Output the [x, y] coordinate of the center of the cell containing the given text.  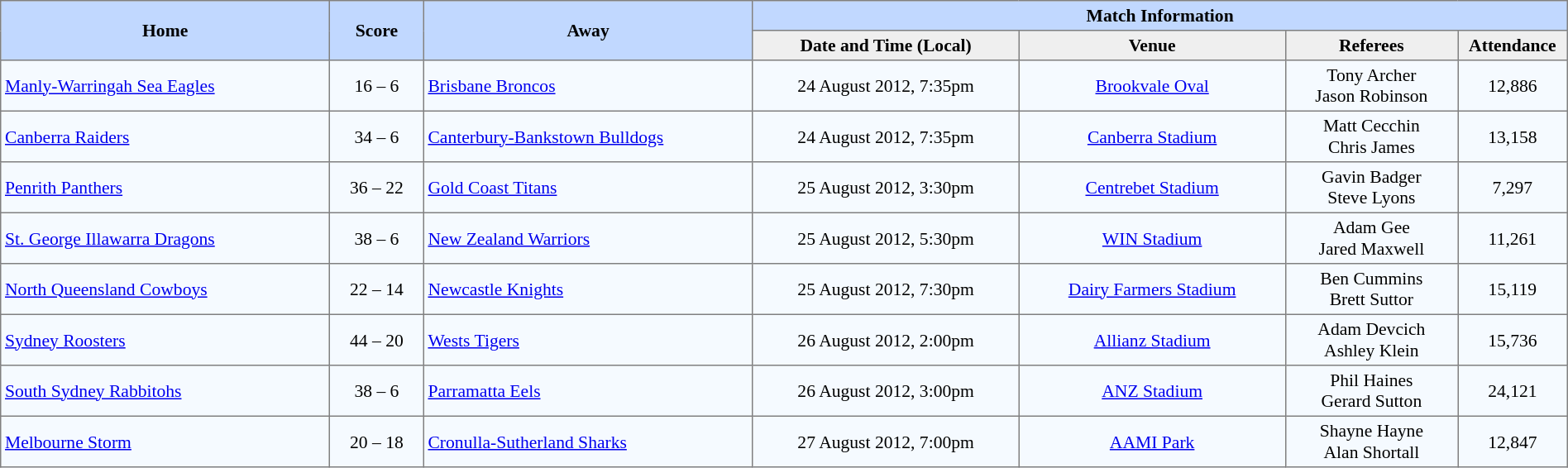
15,736 [1513, 340]
Shayne Hayne Alan Shortall [1371, 442]
Referees [1371, 45]
36 – 22 [377, 188]
Brookvale Oval [1152, 86]
44 – 20 [377, 340]
20 – 18 [377, 442]
Brisbane Broncos [588, 86]
Canterbury-Bankstown Bulldogs [588, 136]
7,297 [1513, 188]
12,847 [1513, 442]
Adam Gee Jared Maxwell [1371, 238]
Canberra Stadium [1152, 136]
Adam Devcich Ashley Klein [1371, 340]
Match Information [1159, 16]
16 – 6 [377, 86]
25 August 2012, 3:30pm [886, 188]
Matt Cecchin Chris James [1371, 136]
Melbourne Storm [165, 442]
Gavin Badger Steve Lyons [1371, 188]
Cronulla-Sutherland Sharks [588, 442]
Centrebet Stadium [1152, 188]
AAMI Park [1152, 442]
Away [588, 31]
25 August 2012, 5:30pm [886, 238]
Score [377, 31]
South Sydney Rabbitohs [165, 391]
24,121 [1513, 391]
Phil Haines Gerard Sutton [1371, 391]
25 August 2012, 7:30pm [886, 289]
Gold Coast Titans [588, 188]
New Zealand Warriors [588, 238]
Parramatta Eels [588, 391]
34 – 6 [377, 136]
Date and Time (Local) [886, 45]
Ben Cummins Brett Suttor [1371, 289]
Tony Archer Jason Robinson [1371, 86]
ANZ Stadium [1152, 391]
Venue [1152, 45]
North Queensland Cowboys [165, 289]
15,119 [1513, 289]
WIN Stadium [1152, 238]
Dairy Farmers Stadium [1152, 289]
26 August 2012, 3:00pm [886, 391]
Home [165, 31]
13,158 [1513, 136]
Newcastle Knights [588, 289]
12,886 [1513, 86]
Sydney Roosters [165, 340]
22 – 14 [377, 289]
Wests Tigers [588, 340]
Penrith Panthers [165, 188]
St. George Illawarra Dragons [165, 238]
Manly-Warringah Sea Eagles [165, 86]
Allianz Stadium [1152, 340]
Attendance [1513, 45]
27 August 2012, 7:00pm [886, 442]
26 August 2012, 2:00pm [886, 340]
11,261 [1513, 238]
Canberra Raiders [165, 136]
